Extract the [x, y] coordinate from the center of the cell holding the provided text.  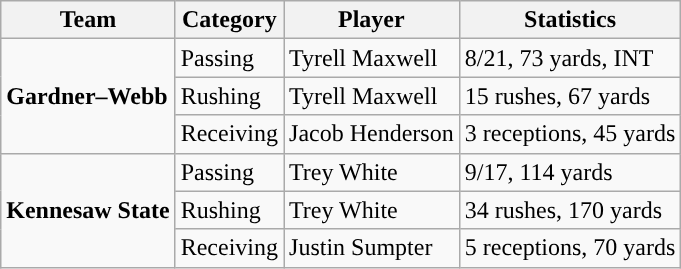
8/21, 73 yards, INT [570, 58]
Kennesaw State [88, 210]
Team [88, 20]
Category [229, 20]
Player [372, 20]
Statistics [570, 20]
9/17, 114 yards [570, 172]
Justin Sumpter [372, 248]
3 receptions, 45 yards [570, 134]
5 receptions, 70 yards [570, 248]
Gardner–Webb [88, 96]
Jacob Henderson [372, 134]
34 rushes, 170 yards [570, 210]
15 rushes, 67 yards [570, 96]
